Determine the (X, Y) coordinate at the center of the cell enclosing the given text.  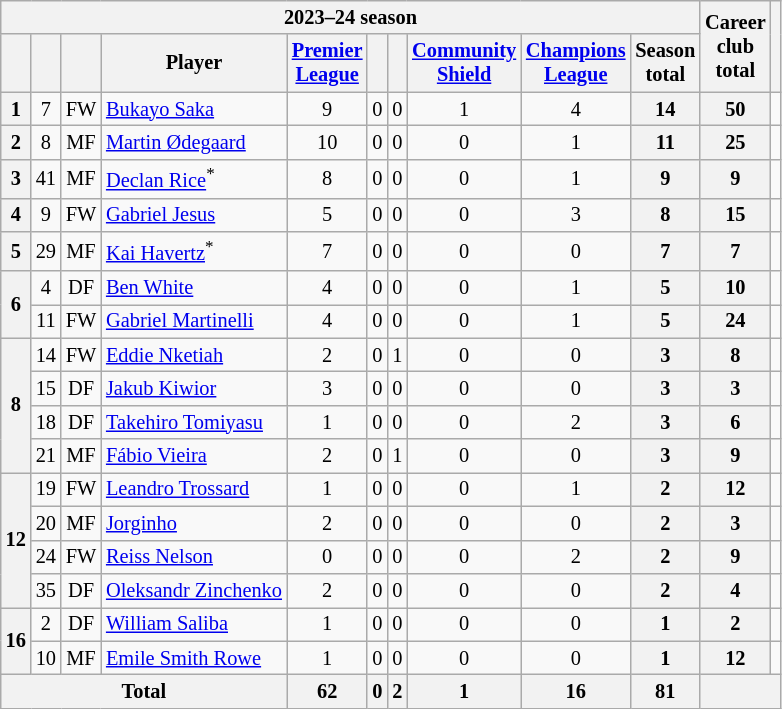
21 (46, 456)
50 (735, 109)
ChampionsLeague (576, 63)
62 (328, 691)
William Saliba (194, 624)
Takehiro Tomiyasu (194, 422)
Bukayo Saka (194, 109)
Jorginho (194, 523)
Player (194, 63)
Kai Havertz* (194, 252)
Martin Ødegaard (194, 142)
Eddie Nketiah (194, 355)
Declan Rice* (194, 178)
20 (46, 523)
Gabriel Martinelli (194, 321)
Leandro Trossard (194, 489)
Careerclubtotal (735, 46)
Jakub Kiwior (194, 389)
25 (735, 142)
PremierLeague (328, 63)
Emile Smith Rowe (194, 658)
18 (46, 422)
Seasontotal (665, 63)
41 (46, 178)
35 (46, 590)
CommunityShield (464, 63)
Ben White (194, 288)
Reiss Nelson (194, 557)
Gabriel Jesus (194, 215)
Oleksandr Zinchenko (194, 590)
Fábio Vieira (194, 456)
Total (144, 691)
2023–24 season (350, 17)
19 (46, 489)
81 (665, 691)
29 (46, 252)
